Capture the cell that displays the provided text and extract its [x, y] central coordinate. 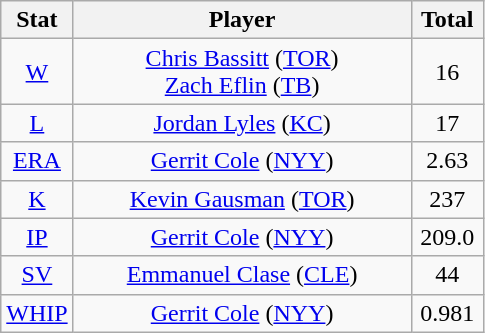
17 [447, 123]
W [37, 72]
Player [242, 20]
209.0 [447, 237]
K [37, 199]
16 [447, 72]
L [37, 123]
44 [447, 275]
Stat [37, 20]
SV [37, 275]
WHIP [37, 313]
ERA [37, 161]
Emmanuel Clase (CLE) [242, 275]
0.981 [447, 313]
Kevin Gausman (TOR) [242, 199]
Jordan Lyles (KC) [242, 123]
Total [447, 20]
Chris Bassitt (TOR)Zach Eflin (TB) [242, 72]
237 [447, 199]
2.63 [447, 161]
IP [37, 237]
